Extract the [X, Y] coordinate from the center of the cell holding the provided text.  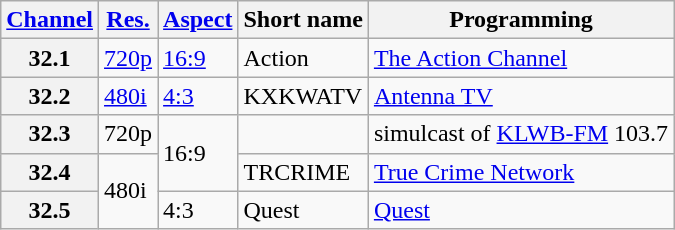
The Action Channel [520, 58]
Action [303, 58]
Res. [128, 20]
32.4 [50, 172]
32.3 [50, 134]
32.2 [50, 96]
simulcast of KLWB-FM 103.7 [520, 134]
Antenna TV [520, 96]
32.5 [50, 210]
True Crime Network [520, 172]
Short name [303, 20]
Programming [520, 20]
32.1 [50, 58]
Aspect [198, 20]
KXKWATV [303, 96]
Channel [50, 20]
TRCRIME [303, 172]
